Detect which cell encompasses the target text, then output its (x, y) center coordinate. 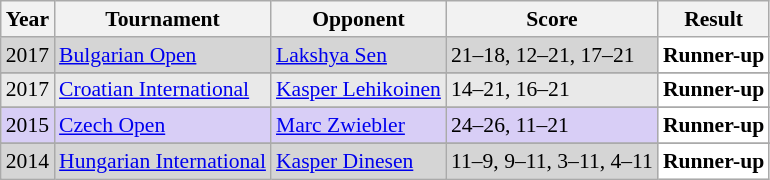
2015 (28, 126)
Croatian International (162, 90)
24–26, 11–21 (552, 126)
2014 (28, 162)
Score (552, 19)
Hungarian International (162, 162)
Opponent (358, 19)
Result (714, 19)
Bulgarian Open (162, 55)
Kasper Lehikoinen (358, 90)
Year (28, 19)
14–21, 16–21 (552, 90)
21–18, 12–21, 17–21 (552, 55)
Czech Open (162, 126)
Lakshya Sen (358, 55)
Kasper Dinesen (358, 162)
Tournament (162, 19)
11–9, 9–11, 3–11, 4–11 (552, 162)
Marc Zwiebler (358, 126)
